Extract the (x, y) coordinate from the center of the cell holding the provided text.  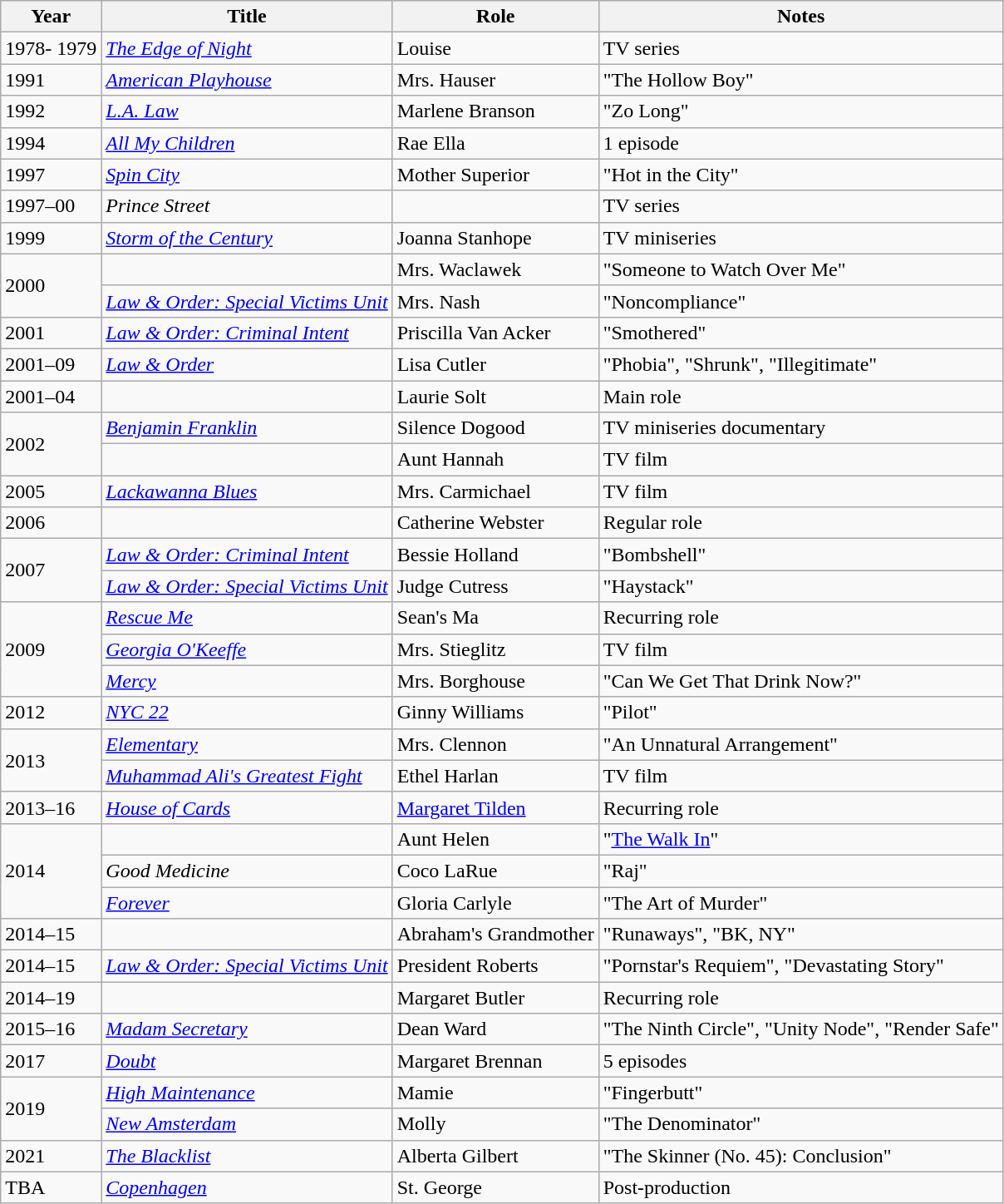
2006 (52, 523)
"Phobia", "Shrunk", "Illegitimate" (801, 364)
2005 (52, 491)
2012 (52, 713)
Mother Superior (495, 175)
1978- 1979 (52, 48)
Alberta Gilbert (495, 1156)
Sean's Ma (495, 618)
TV miniseries (801, 238)
Lisa Cutler (495, 364)
2001–09 (52, 364)
2007 (52, 570)
Mrs. Nash (495, 301)
Year (52, 17)
L.A. Law (247, 111)
Regular role (801, 523)
Role (495, 17)
Aunt Hannah (495, 460)
The Blacklist (247, 1156)
Margaret Tilden (495, 807)
Elementary (247, 744)
American Playhouse (247, 80)
Mrs. Clennon (495, 744)
High Maintenance (247, 1093)
Georgia O'Keeffe (247, 649)
Doubt (247, 1061)
Mercy (247, 681)
"Runaways", "BK, NY" (801, 935)
Forever (247, 902)
Mrs. Stieglitz (495, 649)
Ethel Harlan (495, 776)
Notes (801, 17)
Benjamin Franklin (247, 428)
"Fingerbutt" (801, 1093)
Margaret Brennan (495, 1061)
Prince Street (247, 206)
2013 (52, 760)
Molly (495, 1124)
New Amsterdam (247, 1124)
Abraham's Grandmother (495, 935)
Rescue Me (247, 618)
2017 (52, 1061)
Joanna Stanhope (495, 238)
Title (247, 17)
"Pilot" (801, 713)
2000 (52, 285)
Ginny Williams (495, 713)
5 episodes (801, 1061)
President Roberts (495, 966)
Mrs. Waclawek (495, 269)
"Haystack" (801, 586)
"Pornstar's Requiem", "Devastating Story" (801, 966)
1991 (52, 80)
Rae Ella (495, 143)
1 episode (801, 143)
Laurie Solt (495, 397)
Copenhagen (247, 1187)
2009 (52, 649)
Good Medicine (247, 871)
Mrs. Carmichael (495, 491)
2015–16 (52, 1029)
Bessie Holland (495, 555)
1997 (52, 175)
Gloria Carlyle (495, 902)
Louise (495, 48)
"Raj" (801, 871)
Mrs. Hauser (495, 80)
1999 (52, 238)
1992 (52, 111)
2013–16 (52, 807)
Catherine Webster (495, 523)
"Zo Long" (801, 111)
"The Walk In" (801, 839)
Madam Secretary (247, 1029)
"Bombshell" (801, 555)
Storm of the Century (247, 238)
"Someone to Watch Over Me" (801, 269)
2014–19 (52, 998)
2001–04 (52, 397)
Marlene Branson (495, 111)
"Can We Get That Drink Now?" (801, 681)
2002 (52, 444)
"Smothered" (801, 333)
"The Skinner (No. 45): Conclusion" (801, 1156)
"Noncompliance" (801, 301)
"The Art of Murder" (801, 902)
Margaret Butler (495, 998)
2001 (52, 333)
All My Children (247, 143)
Lackawanna Blues (247, 491)
Law & Order (247, 364)
Mrs. Borghouse (495, 681)
Coco LaRue (495, 871)
The Edge of Night (247, 48)
TBA (52, 1187)
Aunt Helen (495, 839)
Main role (801, 397)
2019 (52, 1108)
"The Denominator" (801, 1124)
Spin City (247, 175)
"The Ninth Circle", "Unity Node", "Render Safe" (801, 1029)
Priscilla Van Acker (495, 333)
"Hot in the City" (801, 175)
NYC 22 (247, 713)
1994 (52, 143)
Mamie (495, 1093)
1997–00 (52, 206)
Post-production (801, 1187)
House of Cards (247, 807)
"An Unnatural Arrangement" (801, 744)
"The Hollow Boy" (801, 80)
2021 (52, 1156)
TV miniseries documentary (801, 428)
Silence Dogood (495, 428)
Muhammad Ali's Greatest Fight (247, 776)
2014 (52, 871)
St. George (495, 1187)
Dean Ward (495, 1029)
Judge Cutress (495, 586)
